From the cell containing the given text, extract its center point as (x, y) coordinate. 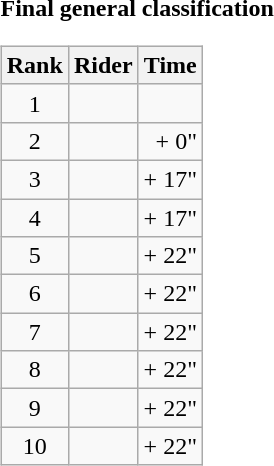
7 (34, 332)
8 (34, 370)
Time (170, 65)
+ 0" (170, 141)
5 (34, 256)
9 (34, 408)
3 (34, 179)
2 (34, 141)
4 (34, 217)
Rank (34, 65)
6 (34, 294)
Rider (103, 65)
1 (34, 103)
10 (34, 446)
